Return (X, Y) of the center of cell containing provided text 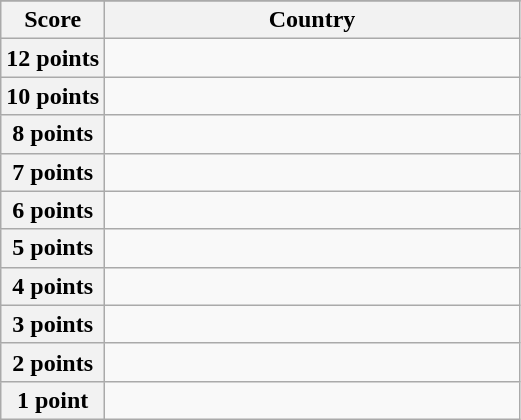
4 points (53, 286)
10 points (53, 96)
7 points (53, 172)
1 point (53, 400)
6 points (53, 210)
3 points (53, 324)
8 points (53, 134)
Score (53, 20)
12 points (53, 58)
2 points (53, 362)
Country (312, 20)
5 points (53, 248)
